Find where the given text appears and provide that cell's center as (x, y) coordinate. 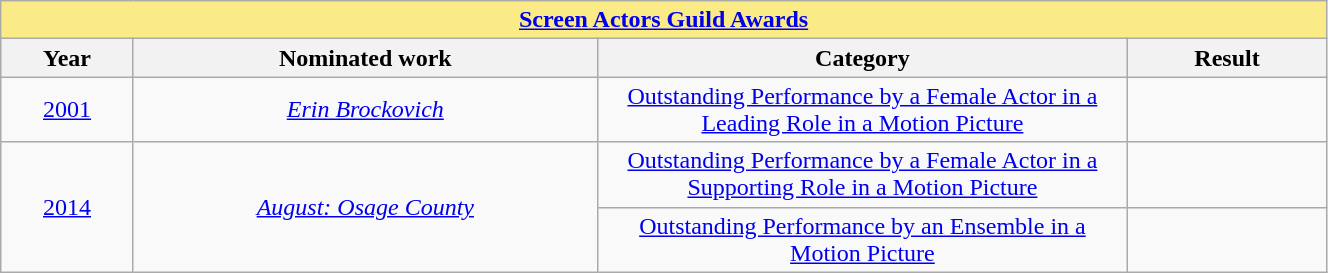
Nominated work (365, 58)
2001 (68, 110)
Result (1228, 58)
August: Osage County (365, 207)
2014 (68, 207)
Outstanding Performance by an Ensemble in a Motion Picture (862, 240)
Year (68, 58)
Erin Brockovich (365, 110)
Category (862, 58)
Screen Actors Guild Awards (664, 20)
Outstanding Performance by a Female Actor in a Leading Role in a Motion Picture (862, 110)
Outstanding Performance by a Female Actor in a Supporting Role in a Motion Picture (862, 174)
